Identify which cell holds the provided text, then report its [X, Y] central coordinate. 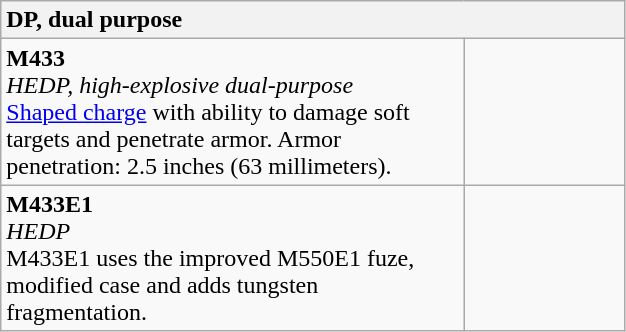
M433E1HEDPM433E1 uses the improved M550E1 fuze, modified case and adds tungsten fragmentation. [232, 258]
DP, dual purpose [313, 20]
